Scan for the cell matching the given text and deliver its (x, y) coordinate at center. 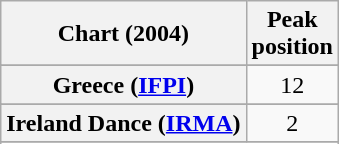
Ireland Dance (IRMA) (124, 123)
Greece (IFPI) (124, 85)
12 (292, 85)
Chart (2004) (124, 34)
Peakposition (292, 34)
2 (292, 123)
